Provide the [X, Y] coordinate of the cell's center where the given text is located.  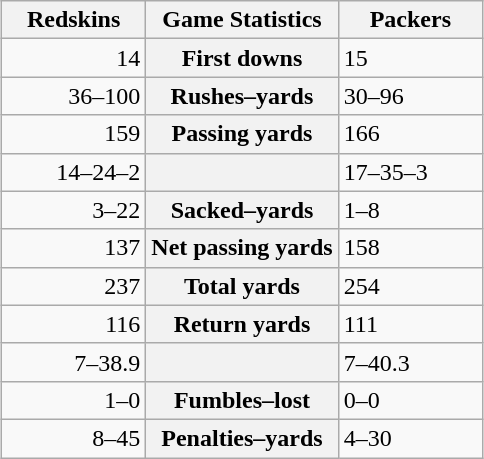
Game Statistics [242, 20]
Total yards [242, 286]
159 [73, 134]
36–100 [73, 96]
Sacked–yards [242, 210]
7–40.3 [410, 362]
Return yards [242, 324]
17–35–3 [410, 172]
111 [410, 324]
137 [73, 248]
1–8 [410, 210]
Rushes–yards [242, 96]
Fumbles–lost [242, 400]
14 [73, 58]
30–96 [410, 96]
3–22 [73, 210]
116 [73, 324]
Net passing yards [242, 248]
237 [73, 286]
4–30 [410, 438]
158 [410, 248]
Passing yards [242, 134]
166 [410, 134]
1–0 [73, 400]
7–38.9 [73, 362]
Packers [410, 20]
Penalties–yards [242, 438]
15 [410, 58]
254 [410, 286]
0–0 [410, 400]
14–24–2 [73, 172]
Redskins [73, 20]
First downs [242, 58]
8–45 [73, 438]
